Extract the [x, y] coordinate from the center of the cell holding the provided text.  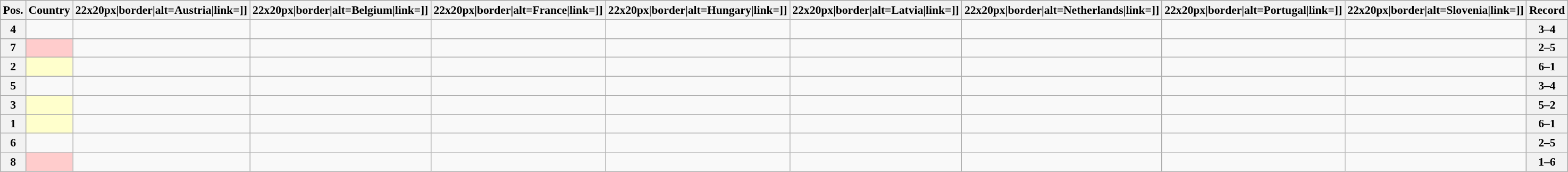
22x20px|border|alt=France|link=]] [518, 10]
1 [13, 124]
1–6 [1547, 162]
22x20px|border|alt=Austria|link=]] [162, 10]
Pos. [13, 10]
22x20px|border|alt=Latvia|link=]] [876, 10]
22x20px|border|alt=Slovenia|link=]] [1436, 10]
4 [13, 29]
Record [1547, 10]
7 [13, 48]
8 [13, 162]
3 [13, 105]
22x20px|border|alt=Hungary|link=]] [698, 10]
5 [13, 86]
2 [13, 67]
Country [49, 10]
6 [13, 143]
22x20px|border|alt=Netherlands|link=]] [1062, 10]
22x20px|border|alt=Belgium|link=]] [340, 10]
5–2 [1547, 105]
22x20px|border|alt=Portugal|link=]] [1253, 10]
